Capture the cell that displays the provided text and extract its (X, Y) central coordinate. 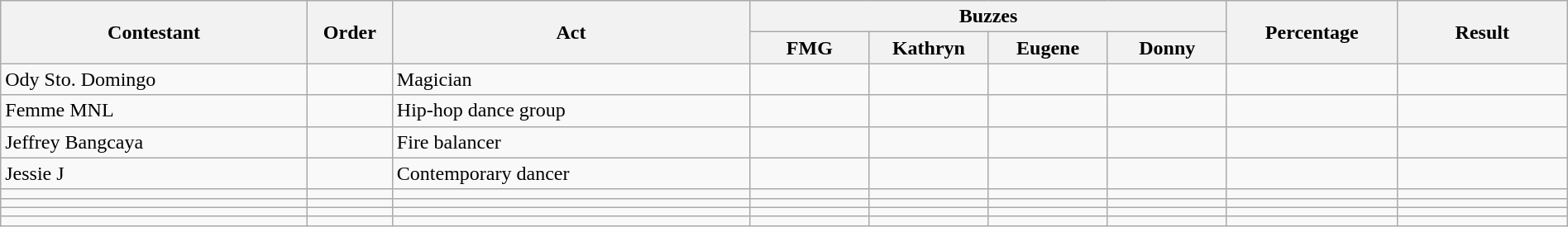
Result (1482, 32)
Contestant (154, 32)
Percentage (1312, 32)
FMG (810, 48)
Magician (571, 79)
Jessie J (154, 173)
Jeffrey Bangcaya (154, 142)
Femme MNL (154, 111)
Fire balancer (571, 142)
Eugene (1048, 48)
Contemporary dancer (571, 173)
Buzzes (989, 17)
Donny (1167, 48)
Kathryn (929, 48)
Order (349, 32)
Act (571, 32)
Ody Sto. Domingo (154, 79)
Hip-hop dance group (571, 111)
